Extract the [X, Y] coordinate from the center of the cell holding the provided text.  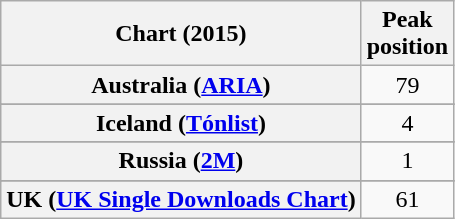
1 [407, 161]
Iceland (Tónlist) [181, 123]
Australia (ARIA) [181, 85]
61 [407, 199]
Chart (2015) [181, 34]
Peakposition [407, 34]
79 [407, 85]
UK (UK Single Downloads Chart) [181, 199]
Russia (2M) [181, 161]
4 [407, 123]
